Detect which cell encompasses the target text, then output its (x, y) center coordinate. 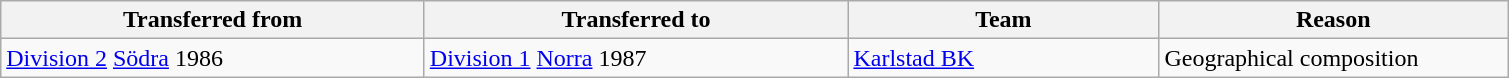
Reason (1334, 20)
Transferred to (636, 20)
Division 1 Norra 1987 (636, 58)
Karlstad BK (1004, 58)
Division 2 Södra 1986 (213, 58)
Transferred from (213, 20)
Geographical composition (1334, 58)
Team (1004, 20)
